Identify which cell holds the provided text, then report its (X, Y) central coordinate. 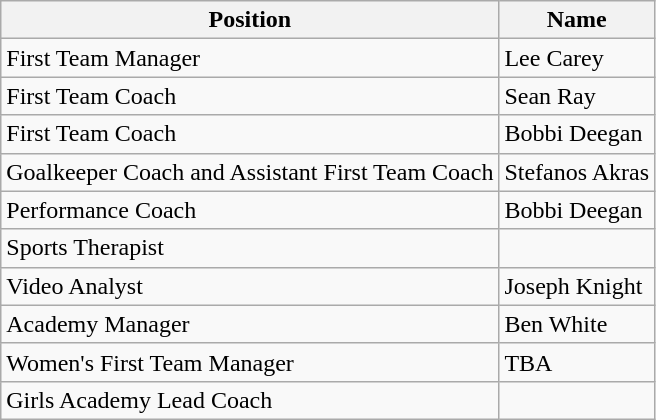
Lee Carey (577, 58)
Girls Academy Lead Coach (250, 400)
Video Analyst (250, 286)
Ben White (577, 324)
Sean Ray (577, 96)
Academy Manager (250, 324)
Stefanos Akras (577, 172)
Sports Therapist (250, 248)
Joseph Knight (577, 286)
Goalkeeper Coach and Assistant First Team Coach (250, 172)
Position (250, 20)
First Team Manager (250, 58)
Women's First Team Manager (250, 362)
Performance Coach (250, 210)
Name (577, 20)
TBA (577, 362)
